Search for the cell housing the specified text and yield its [X, Y] center coordinate. 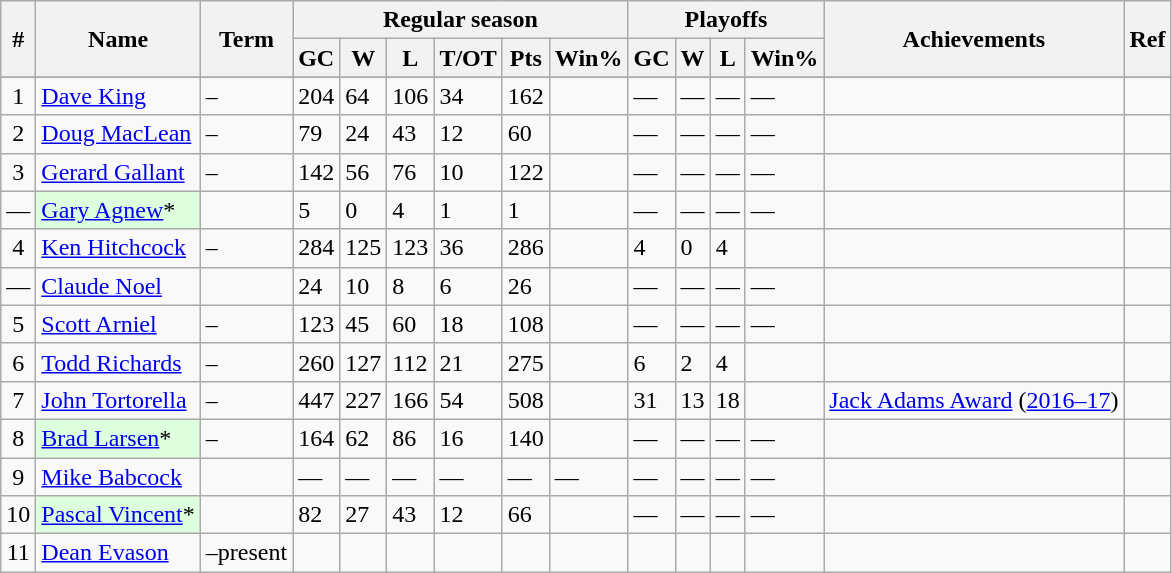
Achievements [974, 39]
# [18, 39]
Gary Agnew* [118, 210]
112 [410, 362]
127 [364, 362]
Dean Evason [118, 553]
56 [364, 172]
T/OT [468, 58]
166 [410, 400]
82 [316, 515]
16 [468, 438]
–present [246, 553]
Brad Larsen* [118, 438]
3 [18, 172]
Regular season [460, 20]
Ken Hitchcock [118, 248]
227 [364, 400]
79 [316, 134]
Pts [526, 58]
275 [526, 362]
John Tortorella [118, 400]
66 [526, 515]
Pascal Vincent* [118, 515]
86 [410, 438]
204 [316, 96]
Claude Noel [118, 286]
106 [410, 96]
21 [468, 362]
125 [364, 248]
447 [316, 400]
7 [18, 400]
Name [118, 39]
508 [526, 400]
27 [364, 515]
Dave King [118, 96]
62 [364, 438]
122 [526, 172]
26 [526, 286]
Gerard Gallant [118, 172]
31 [652, 400]
36 [468, 248]
142 [316, 172]
Todd Richards [118, 362]
108 [526, 324]
140 [526, 438]
64 [364, 96]
Jack Adams Award (2016–17) [974, 400]
76 [410, 172]
13 [692, 400]
Playoffs [726, 20]
284 [316, 248]
11 [18, 553]
286 [526, 248]
9 [18, 477]
54 [468, 400]
34 [468, 96]
Doug MacLean [118, 134]
Term [246, 39]
Scott Arniel [118, 324]
Mike Babcock [118, 477]
164 [316, 438]
162 [526, 96]
260 [316, 362]
45 [364, 324]
Ref [1148, 39]
